Locate the cell with the specified text and output its [X, Y] center coordinate. 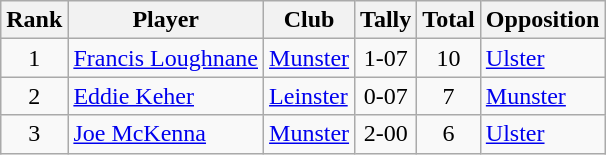
Joe McKenna [166, 134]
Rank [34, 20]
Opposition [542, 20]
Francis Loughnane [166, 58]
Total [449, 20]
10 [449, 58]
Player [166, 20]
7 [449, 96]
Eddie Keher [166, 96]
3 [34, 134]
6 [449, 134]
Leinster [310, 96]
2-00 [386, 134]
Tally [386, 20]
Club [310, 20]
2 [34, 96]
1-07 [386, 58]
0-07 [386, 96]
1 [34, 58]
